For the text-containing cell, return its midpoint in [X, Y] coordinate format. 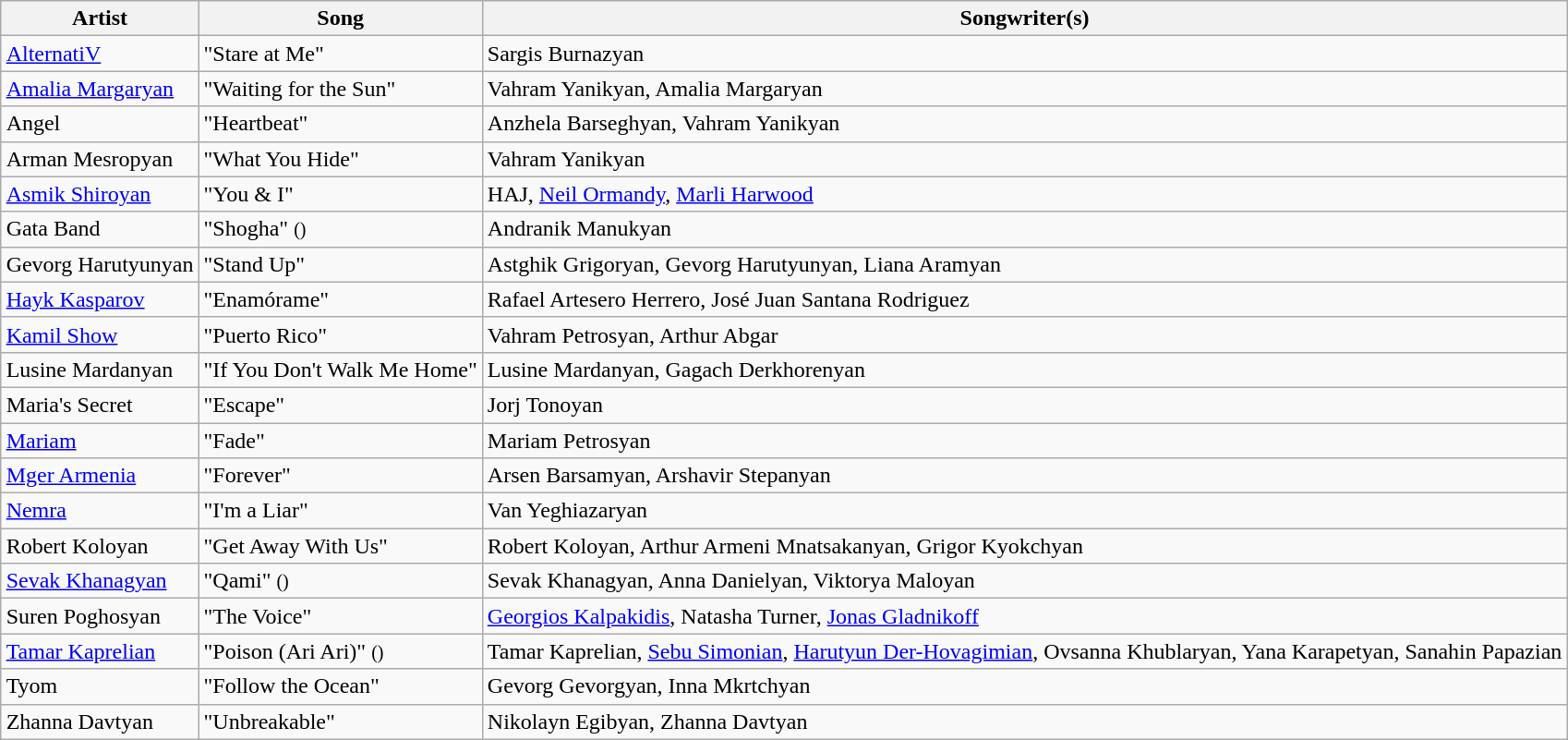
Arsen Barsamyan, Arshavir Stepanyan [1025, 476]
Hayk Kasparov [100, 299]
Gevorg Harutyunyan [100, 264]
Lusine Mardanyan, Gagach Derkhorenyan [1025, 370]
Gata Band [100, 229]
Vahram Yanikyan [1025, 159]
Robert Koloyan [100, 546]
"Follow the Ocean" [340, 686]
"Forever" [340, 476]
Vahram Yanikyan, Amalia Margaryan [1025, 89]
Artist [100, 18]
"The Voice" [340, 616]
"You & I" [340, 194]
"Escape" [340, 405]
"Heartbeat" [340, 124]
Lusine Mardanyan [100, 370]
AlternatiV [100, 54]
Robert Koloyan, Arthur Armeni Mnatsakanyan, Grigor Kyokchyan [1025, 546]
Georgios Kalpakidis, Natasha Turner, Jonas Gladnikoff [1025, 616]
Rafael Artesero Herrero, José Juan Santana Rodriguez [1025, 299]
Asmik Shiroyan [100, 194]
Van Yeghiazaryan [1025, 511]
"Fade" [340, 441]
"Stare at Me" [340, 54]
Song [340, 18]
Sevak Khanagyan [100, 581]
"Unbreakable" [340, 722]
Tamar Kaprelian [100, 651]
Songwriter(s) [1025, 18]
Nikolayn Egibyan, Zhanna Davtyan [1025, 722]
Arman Mesropyan [100, 159]
"What You Hide" [340, 159]
"Enamórame" [340, 299]
"Poison (Ari Ari)" () [340, 651]
Mger Armenia [100, 476]
Astghik Grigoryan, Gevorg Harutyunyan, Liana Aramyan [1025, 264]
Maria's Secret [100, 405]
Sevak Khanagyan, Anna Danielyan, Viktorya Maloyan [1025, 581]
"If You Don't Walk Me Home" [340, 370]
HAJ, Neil Ormandy, Marli Harwood [1025, 194]
Nemra [100, 511]
Mariam Petrosyan [1025, 441]
Suren Poghosyan [100, 616]
"Shogha" () [340, 229]
"Waiting for the Sun" [340, 89]
Amalia Margaryan [100, 89]
"Get Away With Us" [340, 546]
Tamar Kaprelian, Sebu Simonian, Harutyun Der-Hovagimian, Ovsanna Khublaryan, Yana Karapetyan, Sanahin Papazian [1025, 651]
Vahram Petrosyan, Arthur Abgar [1025, 334]
Mariam [100, 441]
Anzhela Barseghyan, Vahram Yanikyan [1025, 124]
Kamil Show [100, 334]
Gevorg Gevorgyan, Inna Mkrtchyan [1025, 686]
"Puerto Rico" [340, 334]
Jorj Tonoyan [1025, 405]
"Qami" () [340, 581]
"I'm a Liar" [340, 511]
Sargis Burnazyan [1025, 54]
Angel [100, 124]
Zhanna Davtyan [100, 722]
Tyom [100, 686]
"Stand Up" [340, 264]
Andranik Manukyan [1025, 229]
